Return the [X, Y] coordinate for the center point of the cell that contains the specified text.  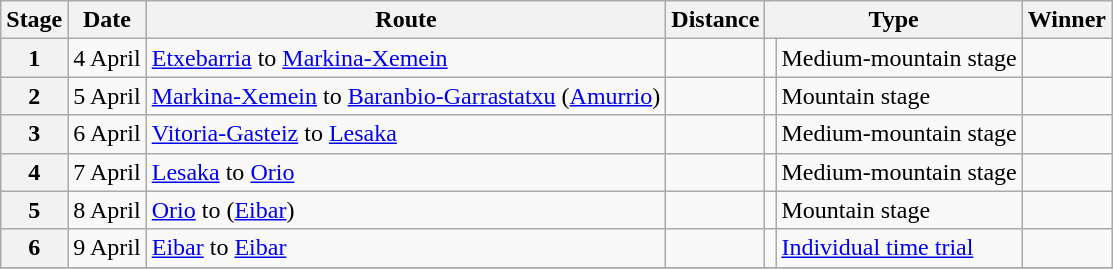
5 April [107, 96]
Eibar to Eibar [406, 248]
3 [34, 134]
Distance [716, 20]
Orio to (Eibar) [406, 210]
Lesaka to Orio [406, 172]
2 [34, 96]
8 April [107, 210]
Stage [34, 20]
4 [34, 172]
Winner [1066, 20]
9 April [107, 248]
7 April [107, 172]
4 April [107, 58]
Date [107, 20]
Type [894, 20]
Route [406, 20]
1 [34, 58]
6 April [107, 134]
6 [34, 248]
5 [34, 210]
Markina-Xemein to Baranbio-Garrastatxu (Amurrio) [406, 96]
Etxebarria to Markina-Xemein [406, 58]
Individual time trial [899, 248]
Vitoria-Gasteiz to Lesaka [406, 134]
